Identify which cell holds the provided text, then report its (X, Y) central coordinate. 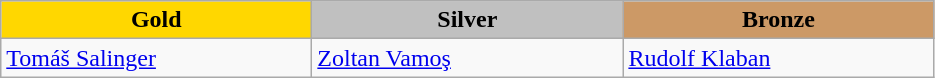
Gold (156, 20)
Zoltan Vamoş (468, 58)
Bronze (778, 20)
Tomáš Salinger (156, 58)
Silver (468, 20)
Rudolf Klaban (778, 58)
